Pinpoint the cell where the given text exists, returning its [X, Y] midpoint coordinate. 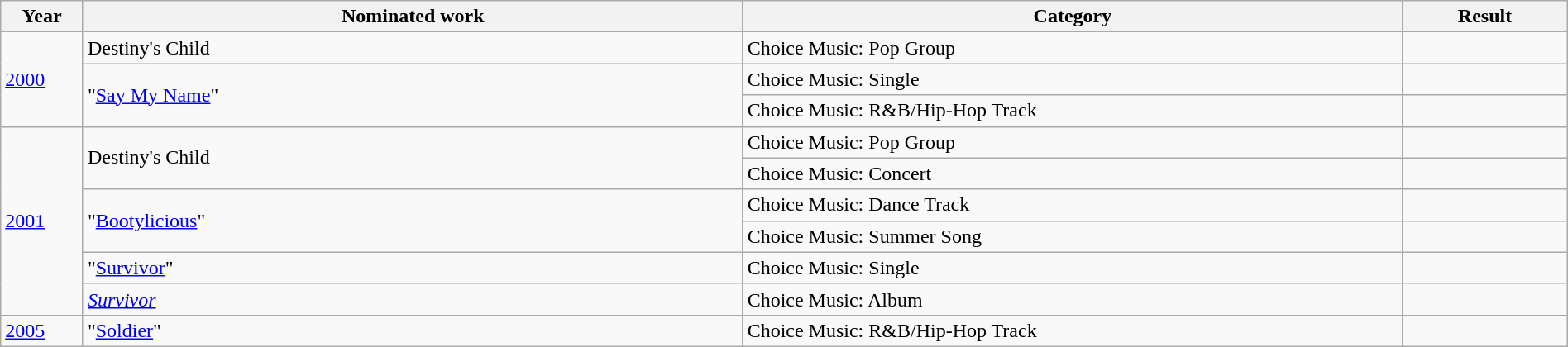
"Soldier" [413, 330]
Result [1485, 17]
2005 [42, 330]
2001 [42, 221]
Choice Music: Album [1073, 299]
"Bootylicious" [413, 221]
"Survivor" [413, 268]
Choice Music: Summer Song [1073, 236]
Category [1073, 17]
Survivor [413, 299]
2000 [42, 79]
Year [42, 17]
"Say My Name" [413, 95]
Choice Music: Dance Track [1073, 205]
Nominated work [413, 17]
Choice Music: Concert [1073, 173]
